Locate the cell with the specified text and output its [X, Y] center coordinate. 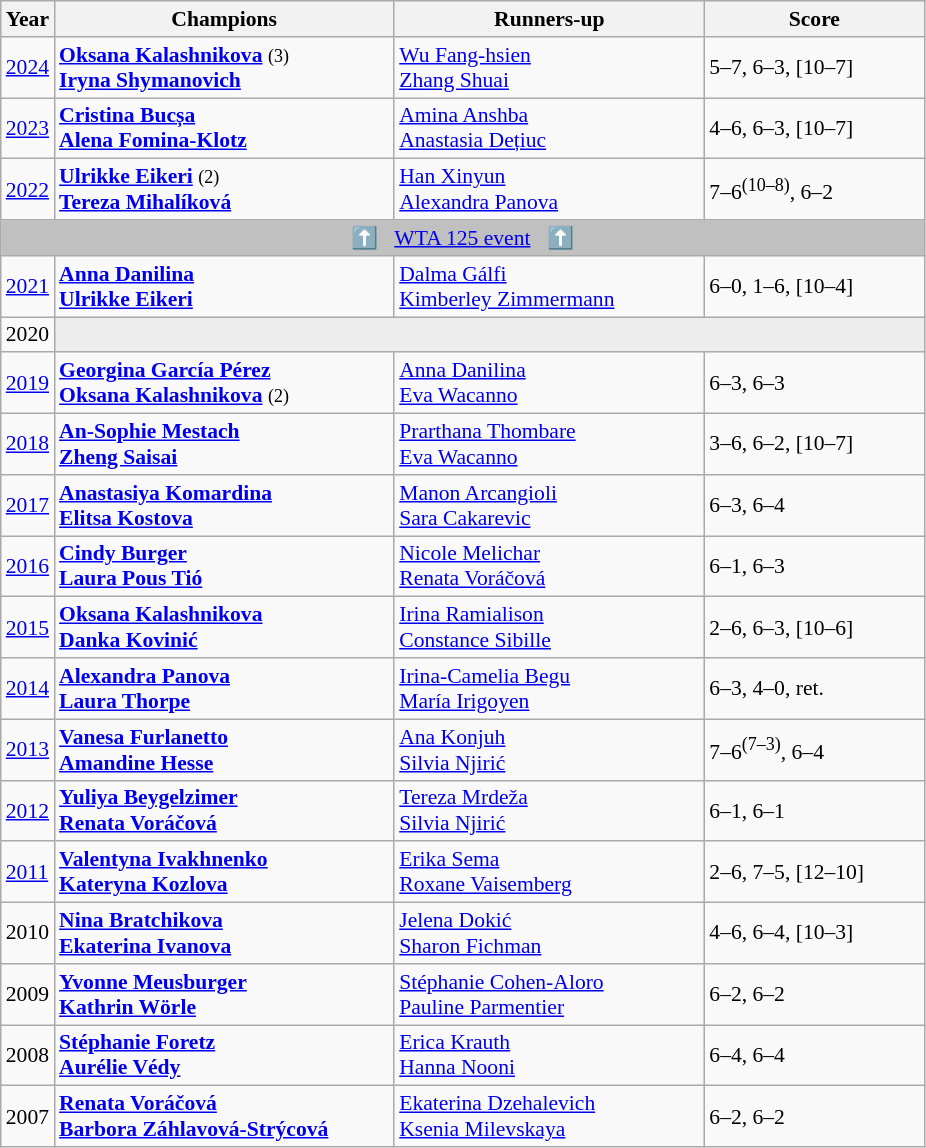
Stéphanie Foretz Aurélie Védy [224, 1056]
Ana Konjuh Silvia Njirić [549, 750]
Anna Danilina Ulrikke Eikeri [224, 286]
Jelena Dokić Sharon Fichman [549, 934]
6–3, 4–0, ret. [814, 688]
6–1, 6–3 [814, 566]
2019 [28, 384]
Wu Fang-hsien Zhang Shuai [549, 68]
2023 [28, 128]
2007 [28, 1116]
2009 [28, 994]
Manon Arcangioli Sara Cakarevic [549, 506]
2022 [28, 190]
6–3, 6–3 [814, 384]
Vanesa Furlanetto Amandine Hesse [224, 750]
7–6(7–3), 6–4 [814, 750]
Stéphanie Cohen-Aloro Pauline Parmentier [549, 994]
Irina-Camelia Begu María Irigoyen [549, 688]
Nina Bratchikova Ekaterina Ivanova [224, 934]
2–6, 7–5, [12–10] [814, 872]
Georgina García Pérez Oksana Kalashnikova (2) [224, 384]
⬆️ WTA 125 event ⬆️ [463, 238]
2018 [28, 444]
Champions [224, 19]
2021 [28, 286]
Anna Danilina Eva Wacanno [549, 384]
2–6, 6–3, [10–6] [814, 628]
2014 [28, 688]
5–7, 6–3, [10–7] [814, 68]
Year [28, 19]
Runners-up [549, 19]
2008 [28, 1056]
2017 [28, 506]
6–0, 1–6, [10–4] [814, 286]
Oksana Kalashnikova (3) Iryna Shymanovich [224, 68]
Oksana Kalashnikova Danka Kovinić [224, 628]
2024 [28, 68]
Ekaterina Dzehalevich Ksenia Milevskaya [549, 1116]
2010 [28, 934]
Ulrikke Eikeri (2) Tereza Mihalíková [224, 190]
Han Xinyun Alexandra Panova [549, 190]
Renata Voráčová Barbora Záhlavová-Strýcová [224, 1116]
Nicole Melichar Renata Voráčová [549, 566]
3–6, 6–2, [10–7] [814, 444]
An-Sophie Mestach Zheng Saisai [224, 444]
2011 [28, 872]
Yvonne Meusburger Kathrin Wörle [224, 994]
Valentyna Ivakhnenko Kateryna Kozlova [224, 872]
Amina Anshba Anastasia Dețiuc [549, 128]
Alexandra Panova Laura Thorpe [224, 688]
2016 [28, 566]
Tereza Mrdeža Silvia Njirić [549, 810]
Erica Krauth Hanna Nooni [549, 1056]
Cindy Burger Laura Pous Tió [224, 566]
4–6, 6–3, [10–7] [814, 128]
6–1, 6–1 [814, 810]
2015 [28, 628]
6–3, 6–4 [814, 506]
Score [814, 19]
2012 [28, 810]
6–4, 6–4 [814, 1056]
4–6, 6–4, [10–3] [814, 934]
2013 [28, 750]
2020 [28, 335]
Dalma Gálfi Kimberley Zimmermann [549, 286]
7–6(10–8), 6–2 [814, 190]
Irina Ramialison Constance Sibille [549, 628]
Yuliya Beygelzimer Renata Voráčová [224, 810]
Erika Sema Roxane Vaisemberg [549, 872]
Prarthana Thombare Eva Wacanno [549, 444]
Cristina Bucșa Alena Fomina-Klotz [224, 128]
Anastasiya Komardina Elitsa Kostova [224, 506]
